Identify which cell holds the provided text, then report its [x, y] central coordinate. 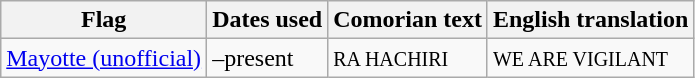
Flag [104, 20]
–present [268, 58]
Mayotte (unofficial) [104, 58]
Dates used [268, 20]
RA HACHIRI [408, 58]
WE ARE VIGILANT [590, 58]
Comorian text [408, 20]
English translation [590, 20]
